Locate the cell with the specified text and output its (x, y) center coordinate. 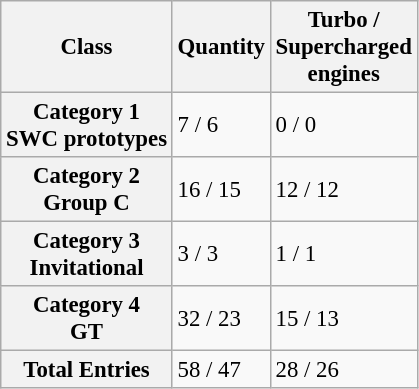
58 / 47 (221, 370)
0 / 0 (344, 126)
Category 4GT (87, 318)
32 / 23 (221, 318)
Total Entries (87, 370)
1 / 1 (344, 254)
15 / 13 (344, 318)
3 / 3 (221, 254)
Quantity (221, 47)
7 / 6 (221, 126)
Class (87, 47)
Category 3Invitational (87, 254)
Category 1SWC prototypes (87, 126)
28 / 26 (344, 370)
Category 2Group C (87, 190)
Turbo /Superchargedengines (344, 47)
12 / 12 (344, 190)
16 / 15 (221, 190)
